Detect which cell encompasses the target text, then output its (X, Y) center coordinate. 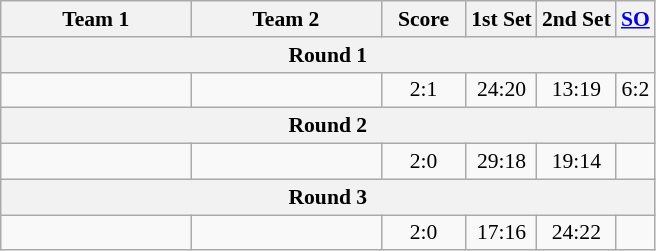
Score (424, 19)
1st Set (502, 19)
Round 1 (328, 55)
Team 2 (286, 19)
2nd Set (576, 19)
SO (636, 19)
24:20 (502, 90)
24:22 (576, 233)
Round 2 (328, 126)
19:14 (576, 162)
2:1 (424, 90)
13:19 (576, 90)
6:2 (636, 90)
17:16 (502, 233)
Round 3 (328, 197)
29:18 (502, 162)
Team 1 (96, 19)
